Capture the cell that displays the provided text and extract its (x, y) central coordinate. 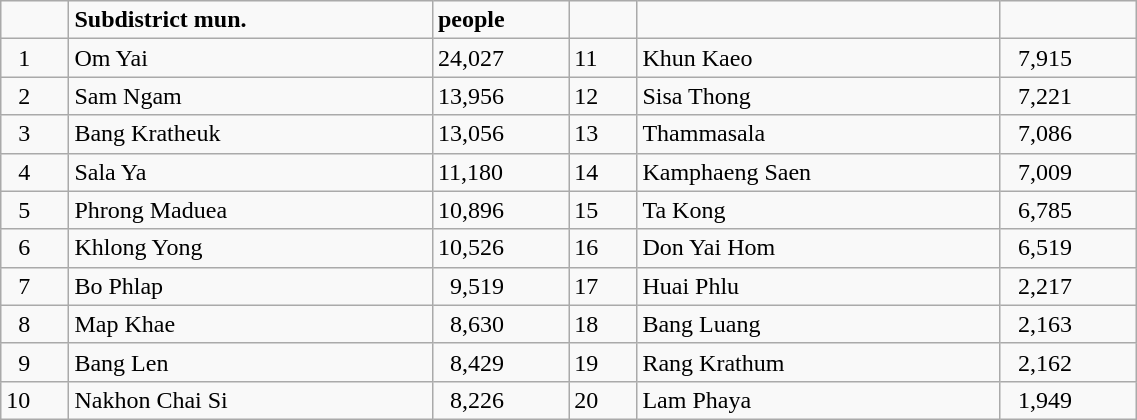
6,519 (1068, 248)
7 (35, 286)
Bang Kratheuk (251, 134)
Bo Phlap (251, 286)
Om Yai (251, 58)
11 (603, 58)
11,180 (500, 172)
6 (35, 248)
7,009 (1068, 172)
13 (603, 134)
1 (35, 58)
2,217 (1068, 286)
2,162 (1068, 362)
1,949 (1068, 400)
8,630 (500, 324)
Khlong Yong (251, 248)
Nakhon Chai Si (251, 400)
15 (603, 210)
14 (603, 172)
Subdistrict mun. (251, 20)
10,526 (500, 248)
2 (35, 96)
4 (35, 172)
Lam Phaya (819, 400)
10 (35, 400)
people (500, 20)
8,226 (500, 400)
8 (35, 324)
Bang Luang (819, 324)
Huai Phlu (819, 286)
5 (35, 210)
13,956 (500, 96)
Map Khae (251, 324)
7,221 (1068, 96)
17 (603, 286)
10,896 (500, 210)
24,027 (500, 58)
Sam Ngam (251, 96)
16 (603, 248)
Khun Kaeo (819, 58)
Bang Len (251, 362)
9,519 (500, 286)
Sisa Thong (819, 96)
18 (603, 324)
Don Yai Hom (819, 248)
7,915 (1068, 58)
7,086 (1068, 134)
12 (603, 96)
8,429 (500, 362)
19 (603, 362)
9 (35, 362)
Ta Kong (819, 210)
Thammasala (819, 134)
6,785 (1068, 210)
2,163 (1068, 324)
Kamphaeng Saen (819, 172)
3 (35, 134)
20 (603, 400)
Phrong Maduea (251, 210)
Rang Krathum (819, 362)
13,056 (500, 134)
Sala Ya (251, 172)
